Return the (X, Y) coordinate for the center point of the cell that contains the specified text.  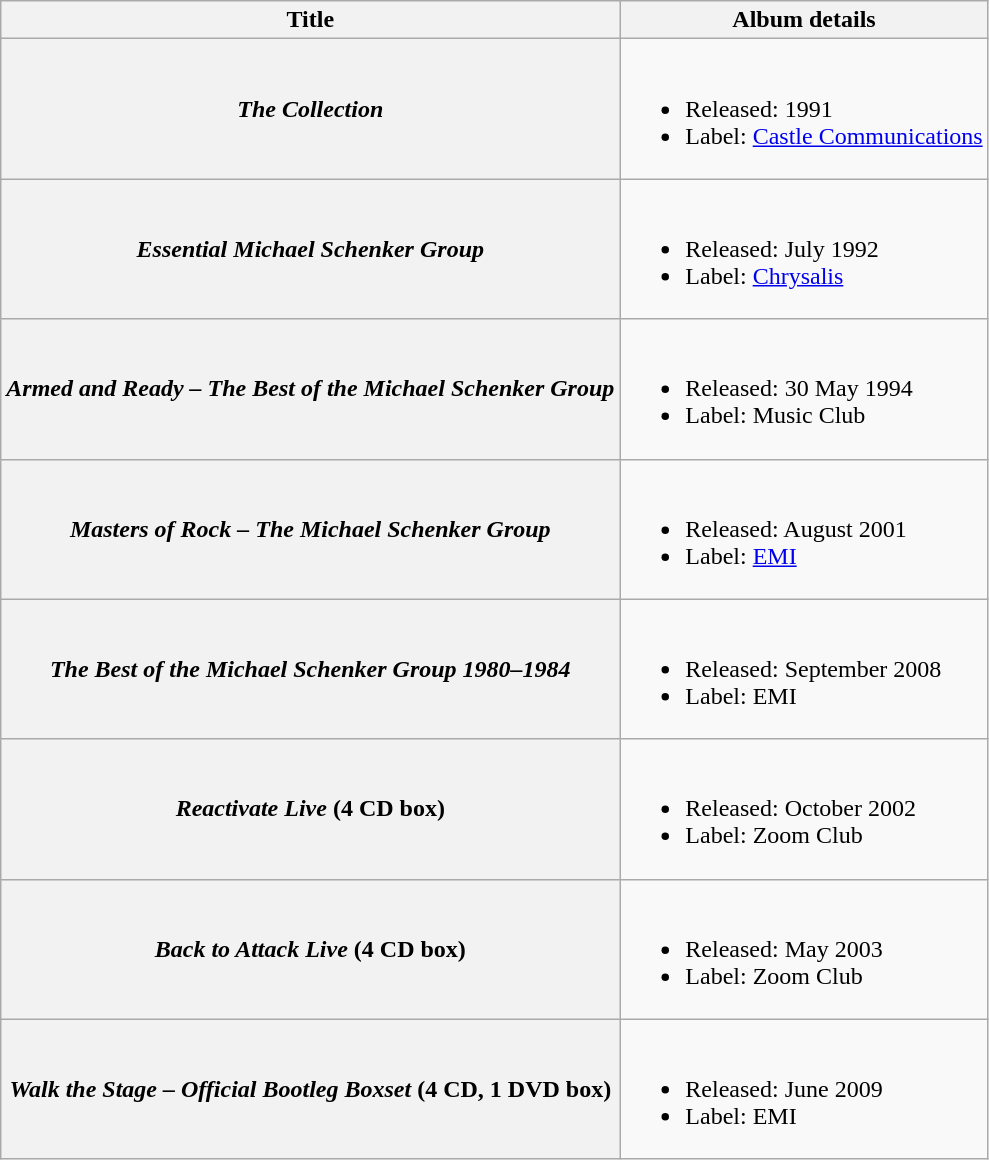
Masters of Rock – The Michael Schenker Group (310, 529)
Released: 30 May 1994Label: Music Club (804, 389)
Album details (804, 20)
The Collection (310, 109)
The Best of the Michael Schenker Group 1980–1984 (310, 669)
Armed and Ready – The Best of the Michael Schenker Group (310, 389)
Essential Michael Schenker Group (310, 249)
Released: August 2001Label: EMI (804, 529)
Released: July 1992Label: Chrysalis (804, 249)
Released: September 2008Label: EMI (804, 669)
Released: June 2009Label: EMI (804, 1089)
Back to Attack Live (4 CD box) (310, 949)
Released: 1991Label: Castle Communications (804, 109)
Walk the Stage – Official Bootleg Boxset (4 CD, 1 DVD box) (310, 1089)
Reactivate Live (4 CD box) (310, 809)
Released: October 2002Label: Zoom Club (804, 809)
Title (310, 20)
Released: May 2003Label: Zoom Club (804, 949)
